Detect which cell encompasses the target text, then output its (X, Y) center coordinate. 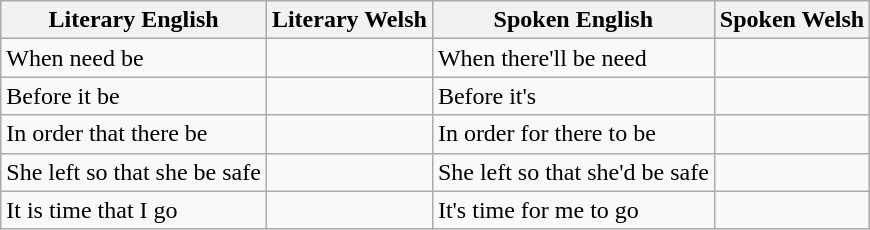
It's time for me to go (573, 210)
Spoken Welsh (792, 20)
In order that there be (134, 134)
When there'll be need (573, 58)
In order for there to be (573, 134)
She left so that she'd be safe (573, 172)
Before it's (573, 96)
Literary English (134, 20)
She left so that she be safe (134, 172)
Literary Welsh (349, 20)
Before it be (134, 96)
When need be (134, 58)
Spoken English (573, 20)
It is time that I go (134, 210)
